Detect which cell encompasses the target text, then output its (x, y) center coordinate. 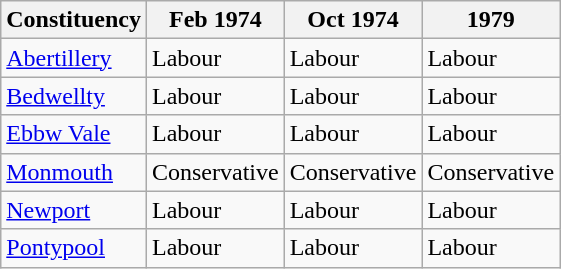
Feb 1974 (215, 20)
Pontypool (74, 248)
Monmouth (74, 172)
Newport (74, 210)
Constituency (74, 20)
Oct 1974 (353, 20)
Bedwellty (74, 96)
1979 (491, 20)
Abertillery (74, 58)
Ebbw Vale (74, 134)
